Pinpoint the cell where the given text exists, returning its (X, Y) midpoint coordinate. 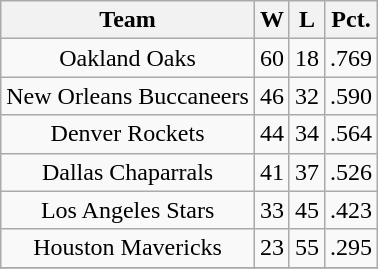
Pct. (350, 20)
33 (272, 210)
New Orleans Buccaneers (128, 96)
Dallas Chaparrals (128, 172)
W (272, 20)
55 (306, 248)
45 (306, 210)
44 (272, 134)
.526 (350, 172)
Oakland Oaks (128, 58)
23 (272, 248)
60 (272, 58)
46 (272, 96)
.295 (350, 248)
34 (306, 134)
37 (306, 172)
.564 (350, 134)
41 (272, 172)
L (306, 20)
Houston Mavericks (128, 248)
Team (128, 20)
.423 (350, 210)
.769 (350, 58)
18 (306, 58)
.590 (350, 96)
32 (306, 96)
Denver Rockets (128, 134)
Los Angeles Stars (128, 210)
